Find where the given text appears and provide that cell's center as [X, Y] coordinate. 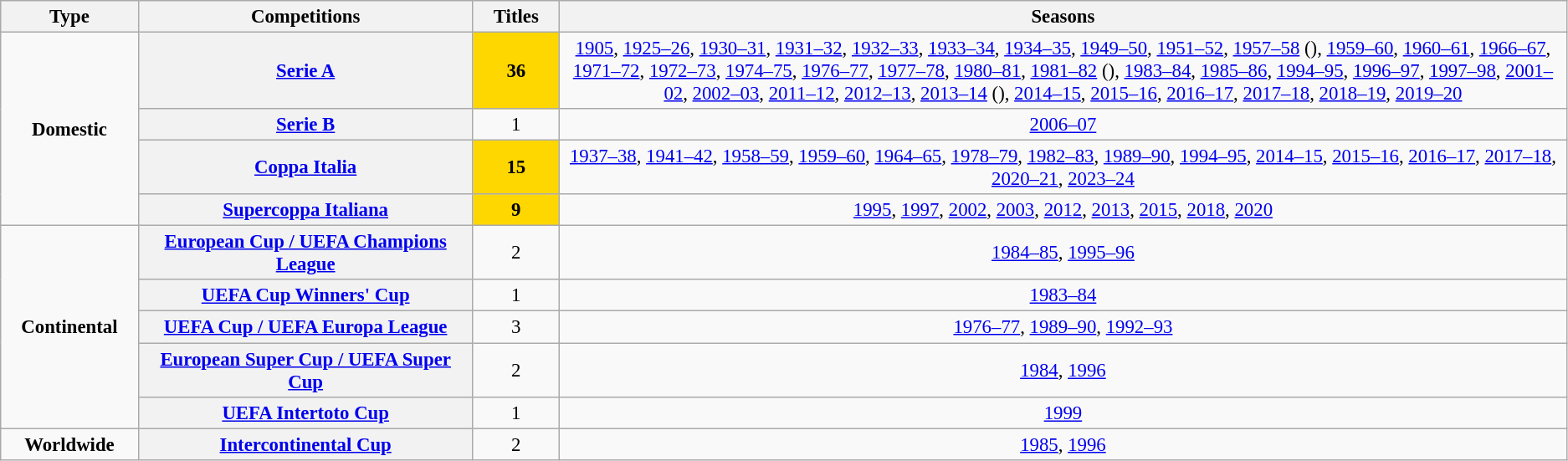
UEFA Cup Winners' Cup [305, 295]
1999 [1063, 412]
2006–07 [1063, 125]
1976–77, 1989–90, 1992–93 [1063, 327]
UEFA Intertoto Cup [305, 412]
1937–38, 1941–42, 1958–59, 1959–60, 1964–65, 1978–79, 1982–83, 1989–90, 1994–95, 2014–15, 2015–16, 2016–17, 2017–18, 2020–21, 2023–24 [1063, 167]
UEFA Cup / UEFA Europa League [305, 327]
Titles [515, 17]
Type [69, 17]
1995, 1997, 2002, 2003, 2012, 2013, 2015, 2018, 2020 [1063, 210]
Seasons [1063, 17]
Domestic [69, 129]
1984–85, 1995–96 [1063, 253]
Serie A [305, 71]
Continental [69, 327]
1983–84 [1063, 295]
Supercoppa Italiana [305, 210]
1985, 1996 [1063, 444]
European Super Cup / UEFA Super Cup [305, 370]
Coppa Italia [305, 167]
European Cup / UEFA Champions League [305, 253]
36 [515, 71]
Competitions [305, 17]
3 [515, 327]
1984, 1996 [1063, 370]
9 [515, 210]
Intercontinental Cup [305, 444]
15 [515, 167]
Worldwide [69, 444]
Serie B [305, 125]
